Scan for the cell matching the given text and deliver its [X, Y] coordinate at center. 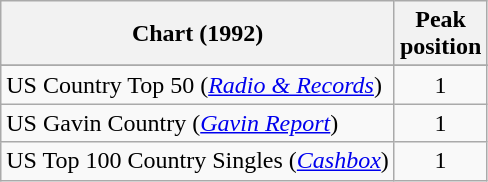
US Country Top 50 (Radio & Records) [198, 85]
US Gavin Country (Gavin Report) [198, 123]
Chart (1992) [198, 34]
Peakposition [440, 34]
US Top 100 Country Singles (Cashbox) [198, 161]
